Extract the [X, Y] coordinate from the center of the cell holding the provided text.  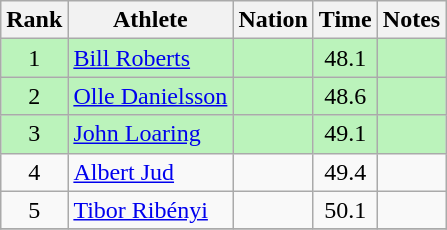
Time [345, 20]
Rank [34, 20]
49.4 [345, 172]
Notes [411, 20]
5 [34, 210]
Olle Danielsson [150, 96]
John Loaring [150, 134]
4 [34, 172]
3 [34, 134]
48.6 [345, 96]
2 [34, 96]
Bill Roberts [150, 58]
Albert Jud [150, 172]
50.1 [345, 210]
1 [34, 58]
48.1 [345, 58]
Nation [273, 20]
Athlete [150, 20]
49.1 [345, 134]
Tibor Ribényi [150, 210]
